Return [x, y] of the center of cell containing provided text 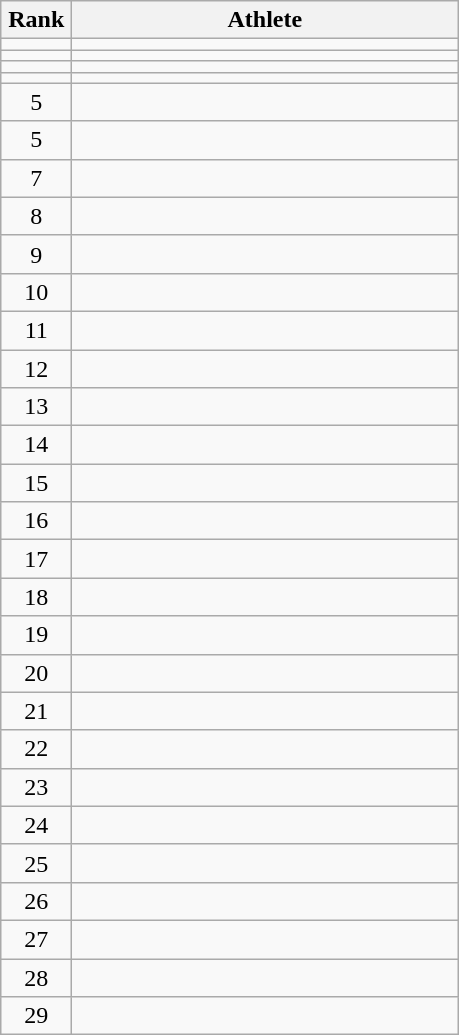
9 [36, 254]
27 [36, 939]
10 [36, 292]
24 [36, 825]
16 [36, 521]
13 [36, 407]
17 [36, 559]
26 [36, 901]
12 [36, 369]
22 [36, 749]
Rank [36, 20]
19 [36, 635]
15 [36, 483]
Athlete [265, 20]
28 [36, 977]
25 [36, 863]
18 [36, 597]
20 [36, 673]
11 [36, 330]
14 [36, 445]
29 [36, 1016]
23 [36, 787]
7 [36, 178]
21 [36, 711]
8 [36, 216]
